Determine the [X, Y] coordinate at the center of the cell enclosing the given text.  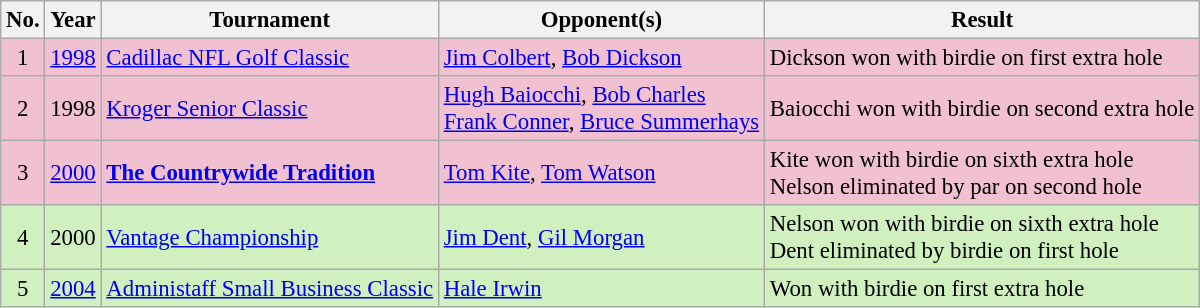
The Countrywide Tradition [270, 174]
Baiocchi won with birdie on second extra hole [982, 108]
Tom Kite, Tom Watson [601, 174]
2 [23, 108]
Jim Dent, Gil Morgan [601, 238]
Tournament [270, 20]
Nelson won with birdie on sixth extra holeDent eliminated by birdie on first hole [982, 238]
Kite won with birdie on sixth extra holeNelson eliminated by par on second hole [982, 174]
Hale Irwin [601, 289]
Kroger Senior Classic [270, 108]
Year [73, 20]
5 [23, 289]
3 [23, 174]
Jim Colbert, Bob Dickson [601, 58]
Cadillac NFL Golf Classic [270, 58]
Result [982, 20]
Hugh Baiocchi, Bob Charles Frank Conner, Bruce Summerhays [601, 108]
Dickson won with birdie on first extra hole [982, 58]
Opponent(s) [601, 20]
Administaff Small Business Classic [270, 289]
4 [23, 238]
Won with birdie on first extra hole [982, 289]
No. [23, 20]
Vantage Championship [270, 238]
2004 [73, 289]
1 [23, 58]
